Locate the cell with the specified text and output its [X, Y] center coordinate. 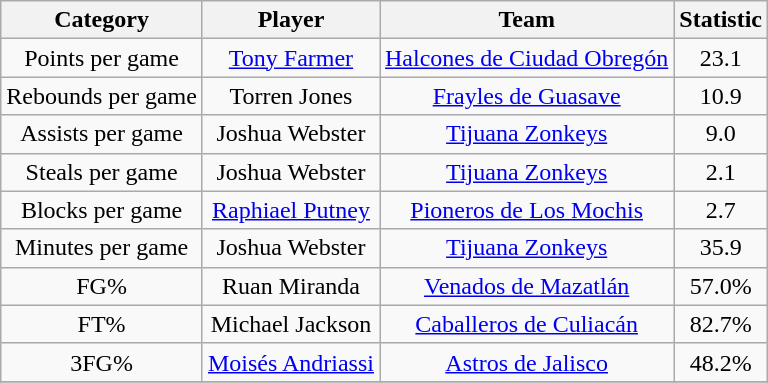
Raphiael Putney [290, 210]
Rebounds per game [102, 96]
FT% [102, 324]
Torren Jones [290, 96]
Minutes per game [102, 248]
Category [102, 20]
3FG% [102, 362]
Player [290, 20]
Points per game [102, 58]
9.0 [721, 134]
10.9 [721, 96]
Frayles de Guasave [527, 96]
2.1 [721, 172]
Pioneros de Los Mochis [527, 210]
82.7% [721, 324]
35.9 [721, 248]
Caballeros de Culiacán [527, 324]
Blocks per game [102, 210]
Venados de Mazatlán [527, 286]
Ruan Miranda [290, 286]
Steals per game [102, 172]
FG% [102, 286]
Team [527, 20]
Michael Jackson [290, 324]
23.1 [721, 58]
Tony Farmer [290, 58]
57.0% [721, 286]
Statistic [721, 20]
Moisés Andriassi [290, 362]
Assists per game [102, 134]
2.7 [721, 210]
48.2% [721, 362]
Halcones de Ciudad Obregón [527, 58]
Astros de Jalisco [527, 362]
